From the cell containing the given text, extract its center point as [x, y] coordinate. 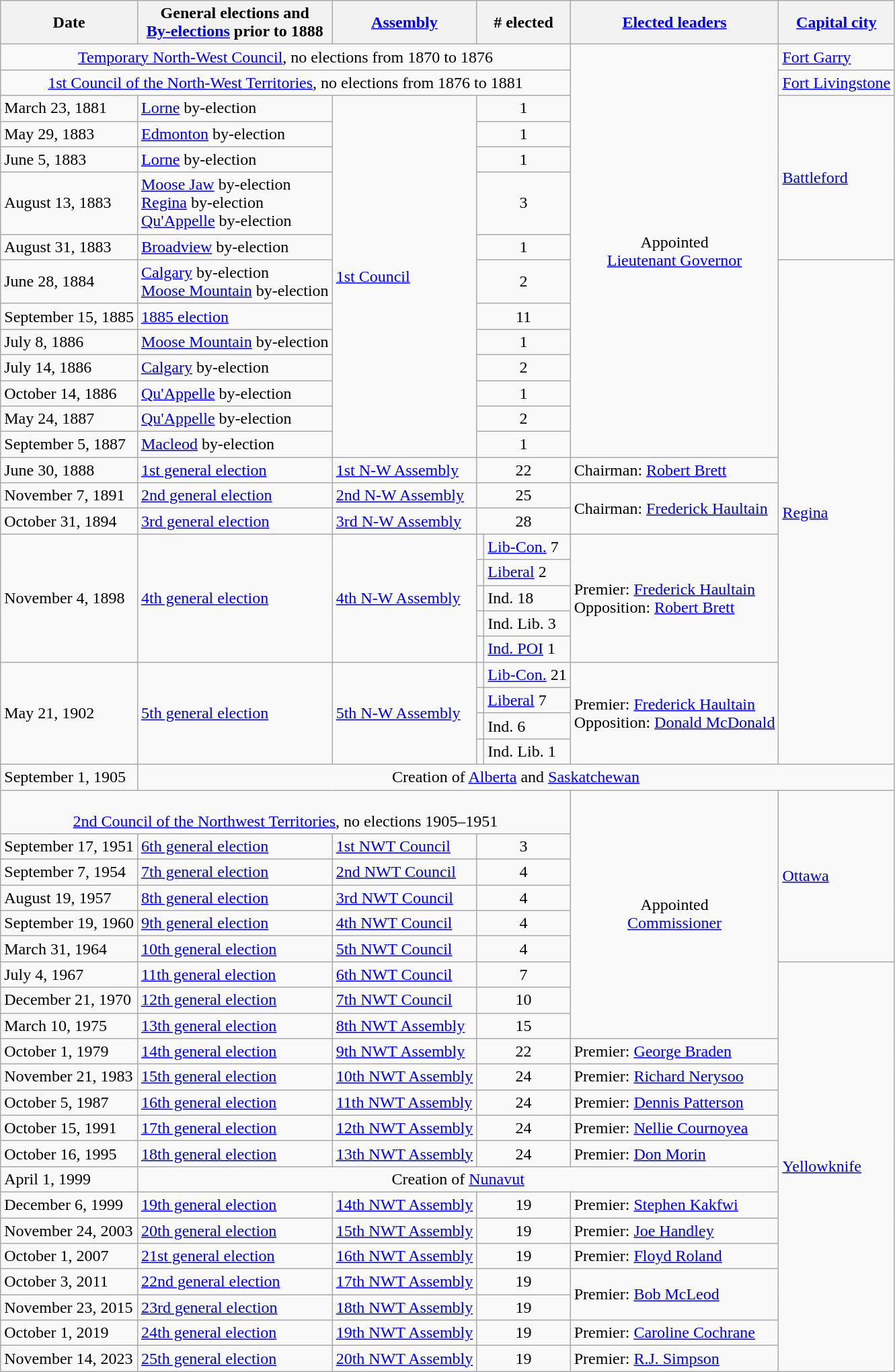
10th NWT Assembly [405, 1077]
AppointedLieutenant Governor [674, 251]
Premier: Richard Nerysoo [674, 1077]
Lib-Con. 7 [527, 547]
2nd N-W Assembly [405, 496]
25th general election [235, 1359]
9th NWT Assembly [405, 1051]
Liberal 2 [527, 572]
Ind. 18 [527, 598]
November 24, 2003 [69, 1230]
6th NWT Council [405, 975]
October 14, 1886 [69, 393]
17th general election [235, 1128]
Macleod by-election [235, 445]
5th N-W Assembly [405, 713]
7th NWT Council [405, 1000]
Battleford [836, 178]
1885 election [235, 316]
March 23, 1881 [69, 108]
9th general election [235, 923]
8th NWT Assembly [405, 1026]
Temporary North-West Council, no elections from 1870 to 1876 [285, 57]
Elected leaders [674, 23]
Chairman: Robert Brett [674, 470]
Fort Garry [836, 57]
Ind. Lib. 1 [527, 751]
October 5, 1987 [69, 1102]
October 1, 2007 [69, 1256]
11th general election [235, 975]
13th general election [235, 1026]
March 10, 1975 [69, 1026]
May 24, 1887 [69, 419]
1st N-W Assembly [405, 470]
19th NWT Assembly [405, 1333]
1st Council of the North-West Territories, no elections from 1876 to 1881 [285, 83]
11 [523, 316]
5th NWT Council [405, 949]
Premier: Stephen Kakfwi [674, 1205]
Creation of Nunavut [457, 1179]
October 1, 2019 [69, 1333]
20th NWT Assembly [405, 1359]
October 1, 1979 [69, 1051]
Moose Mountain by-election [235, 342]
Ind. POI 1 [527, 649]
23rd general election [235, 1307]
1st NWT Council [405, 847]
Premier: Frederick HaultainOpposition: Donald McDonald [674, 713]
Fort Livingstone [836, 83]
November 7, 1891 [69, 496]
Ind. 6 [527, 726]
7 [523, 975]
11th NWT Assembly [405, 1102]
July 8, 1886 [69, 342]
Assembly [405, 23]
Lib-Con. 21 [527, 675]
21st general election [235, 1256]
12th general election [235, 1000]
Premier: Floyd Roland [674, 1256]
Chairman: Frederick Haultain [674, 508]
December 21, 1970 [69, 1000]
Premier: Dennis Patterson [674, 1102]
2nd NWT Council [405, 872]
22nd general election [235, 1282]
Premier: Bob McLeod [674, 1295]
18th general election [235, 1153]
September 19, 1960 [69, 923]
November 23, 2015 [69, 1307]
14th NWT Assembly [405, 1205]
November 14, 2023 [69, 1359]
Calgary by-electionMoose Mountain by-election [235, 281]
Broadview by-election [235, 247]
12th NWT Assembly [405, 1128]
September 5, 1887 [69, 445]
14th general election [235, 1051]
Calgary by-election [235, 367]
6th general election [235, 847]
Premier: Nellie Cournoyea [674, 1128]
24th general election [235, 1333]
10 [523, 1000]
Moose Jaw by-electionRegina by-electionQu'Appelle by-election [235, 203]
Premier: Frederick HaultainOpposition: Robert Brett [674, 598]
September 17, 1951 [69, 847]
10th general election [235, 949]
2nd Council of the Northwest Territories, no elections 1905–1951 [285, 811]
# elected [523, 23]
Ind. Lib. 3 [527, 623]
Premier: Caroline Cochrane [674, 1333]
17th NWT Assembly [405, 1282]
4th N-W Assembly [405, 598]
September 15, 1885 [69, 316]
AppointedCommissioner [674, 914]
Premier: George Braden [674, 1051]
28 [523, 521]
Creation of Alberta and Saskatchewan [515, 777]
July 14, 1886 [69, 367]
2nd general election [235, 496]
3rd general election [235, 521]
1st general election [235, 470]
25 [523, 496]
October 16, 1995 [69, 1153]
Premier: Don Morin [674, 1153]
March 31, 1964 [69, 949]
December 6, 1999 [69, 1205]
September 7, 1954 [69, 872]
Yellowknife [836, 1166]
November 4, 1898 [69, 598]
19th general election [235, 1205]
Premier: R.J. Simpson [674, 1359]
September 1, 1905 [69, 777]
16th general election [235, 1102]
16th NWT Assembly [405, 1256]
June 5, 1883 [69, 159]
15 [523, 1026]
8th general election [235, 898]
June 28, 1884 [69, 281]
5th general election [235, 713]
1st Council [405, 276]
7th general election [235, 872]
October 3, 2011 [69, 1282]
4th general election [235, 598]
Edmonton by-election [235, 134]
18th NWT Assembly [405, 1307]
August 19, 1957 [69, 898]
October 31, 1894 [69, 521]
3rd N-W Assembly [405, 521]
May 29, 1883 [69, 134]
13th NWT Assembly [405, 1153]
Regina [836, 512]
20th general election [235, 1230]
Date [69, 23]
May 21, 1902 [69, 713]
November 21, 1983 [69, 1077]
June 30, 1888 [69, 470]
August 13, 1883 [69, 203]
15th general election [235, 1077]
General elections andBy-elections prior to 1888 [235, 23]
August 31, 1883 [69, 247]
October 15, 1991 [69, 1128]
July 4, 1967 [69, 975]
April 1, 1999 [69, 1179]
Capital city [836, 23]
Ottawa [836, 876]
Liberal 7 [527, 700]
4th NWT Council [405, 923]
15th NWT Assembly [405, 1230]
Premier: Joe Handley [674, 1230]
3rd NWT Council [405, 898]
